Return the [X, Y] coordinate for the center point of the cell that contains the specified text.  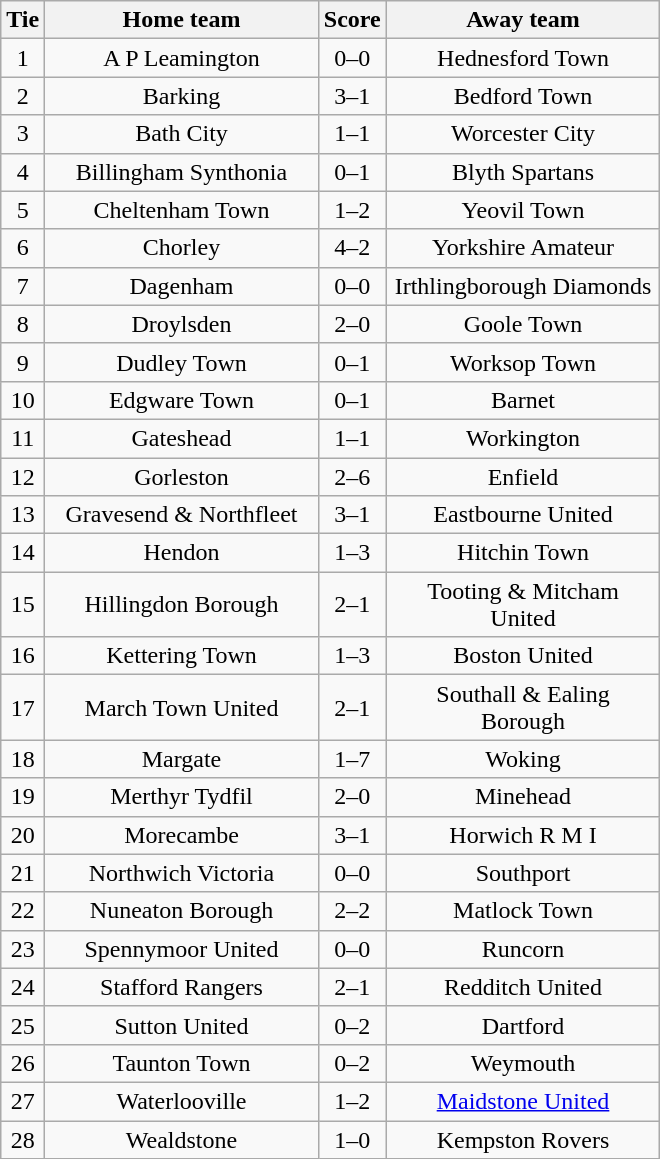
28 [23, 1139]
5 [23, 210]
Bath City [182, 134]
Yorkshire Amateur [523, 248]
Eastbourne United [523, 515]
Morecambe [182, 835]
2–6 [352, 477]
Gateshead [182, 438]
25 [23, 1025]
1–0 [352, 1139]
Yeovil Town [523, 210]
20 [23, 835]
Dartford [523, 1025]
3 [23, 134]
1 [23, 58]
21 [23, 873]
22 [23, 911]
Dagenham [182, 286]
Maidstone United [523, 1101]
Horwich R M I [523, 835]
Hendon [182, 553]
8 [23, 324]
Boston United [523, 656]
26 [23, 1063]
Barking [182, 96]
Matlock Town [523, 911]
23 [23, 949]
10 [23, 400]
Merthyr Tydfil [182, 797]
7 [23, 286]
Blyth Spartans [523, 172]
11 [23, 438]
17 [23, 708]
14 [23, 553]
Southall & Ealing Borough [523, 708]
Waterlooville [182, 1101]
Hillingdon Borough [182, 604]
Cheltenham Town [182, 210]
12 [23, 477]
4–2 [352, 248]
1–7 [352, 759]
Gorleston [182, 477]
Away team [523, 20]
Score [352, 20]
18 [23, 759]
6 [23, 248]
2–2 [352, 911]
Edgware Town [182, 400]
Stafford Rangers [182, 987]
March Town United [182, 708]
Spennymoor United [182, 949]
A P Leamington [182, 58]
27 [23, 1101]
Barnet [523, 400]
24 [23, 987]
Workington [523, 438]
Tie [23, 20]
Worcester City [523, 134]
Kettering Town [182, 656]
Woking [523, 759]
Wealdstone [182, 1139]
Margate [182, 759]
Gravesend & Northfleet [182, 515]
Northwich Victoria [182, 873]
Worksop Town [523, 362]
Chorley [182, 248]
Goole Town [523, 324]
Kempston Rovers [523, 1139]
16 [23, 656]
Nuneaton Borough [182, 911]
Droylsden [182, 324]
Southport [523, 873]
4 [23, 172]
15 [23, 604]
Hednesford Town [523, 58]
Minehead [523, 797]
2 [23, 96]
Redditch United [523, 987]
Bedford Town [523, 96]
9 [23, 362]
Home team [182, 20]
Weymouth [523, 1063]
Dudley Town [182, 362]
13 [23, 515]
19 [23, 797]
Irthlingborough Diamonds [523, 286]
Enfield [523, 477]
Sutton United [182, 1025]
Billingham Synthonia [182, 172]
Tooting & Mitcham United [523, 604]
Taunton Town [182, 1063]
Hitchin Town [523, 553]
Runcorn [523, 949]
